Pinpoint the cell where the given text exists, returning its [X, Y] midpoint coordinate. 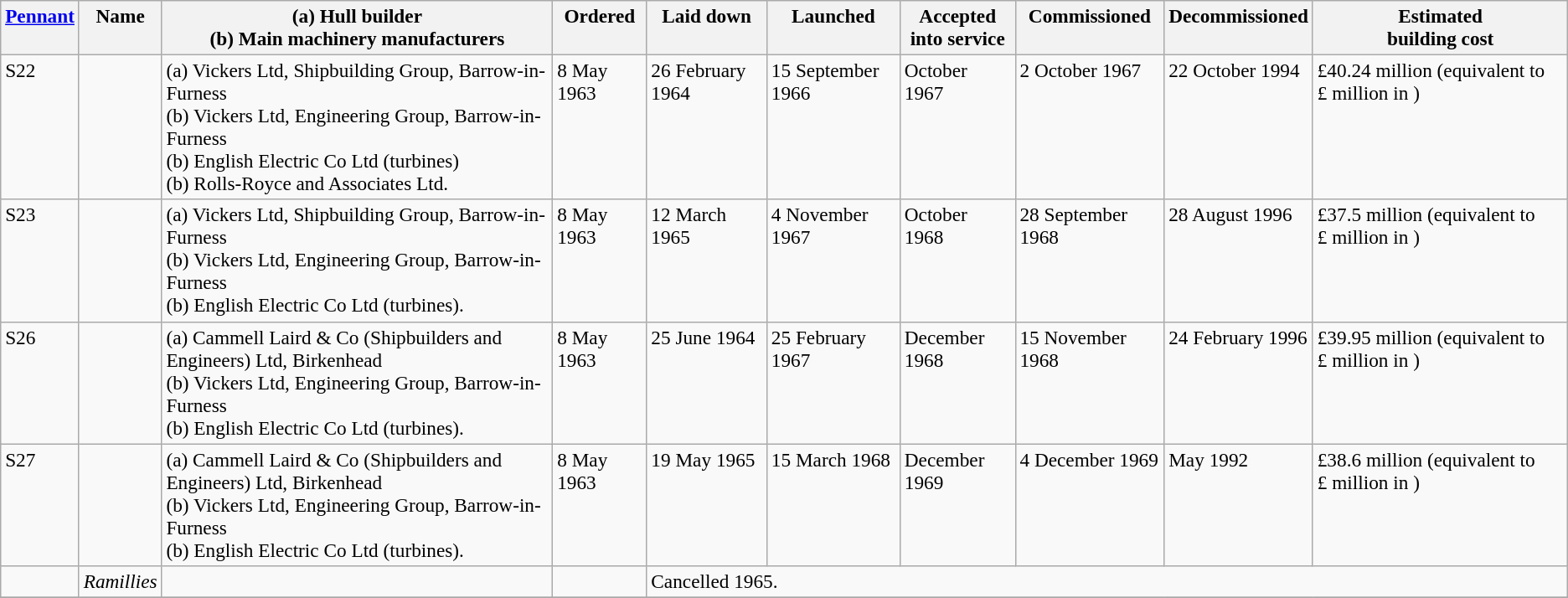
2 October 1967 [1090, 127]
15 September 1966 [833, 127]
S22 [40, 127]
12 March 1965 [707, 260]
4 November 1967 [833, 260]
Acceptedinto service [957, 27]
October 1968 [957, 260]
Decommissioned [1239, 27]
Pennant [40, 27]
S23 [40, 260]
Name [121, 27]
28 August 1996 [1239, 260]
£37.5 million (equivalent to £ million in ) [1441, 260]
Launched [833, 27]
December 1969 [957, 504]
S27 [40, 504]
15 March 1968 [833, 504]
15 November 1968 [1090, 383]
£40.24 million (equivalent to £ million in ) [1441, 127]
Cancelled 1965. [1107, 581]
Laid down [707, 27]
22 October 1994 [1239, 127]
December 1968 [957, 383]
(a) Hull builder(b) Main machinery manufacturers [357, 27]
Ordered [600, 27]
25 June 1964 [707, 383]
£39.95 million (equivalent to £ million in ) [1441, 383]
25 February 1967 [833, 383]
19 May 1965 [707, 504]
May 1992 [1239, 504]
28 September 1968 [1090, 260]
S26 [40, 383]
October 1967 [957, 127]
Commissioned [1090, 27]
(a) Vickers Ltd, Shipbuilding Group, Barrow-in-Furness (b) Vickers Ltd, Engineering Group, Barrow-in-Furness(b) English Electric Co Ltd (turbines). [357, 260]
4 December 1969 [1090, 504]
24 February 1996 [1239, 383]
£38.6 million (equivalent to £ million in ) [1441, 504]
26 February 1964 [707, 127]
Estimatedbuilding cost [1441, 27]
Ramillies [121, 581]
